Pinpoint the cell where the given text exists, returning its (X, Y) midpoint coordinate. 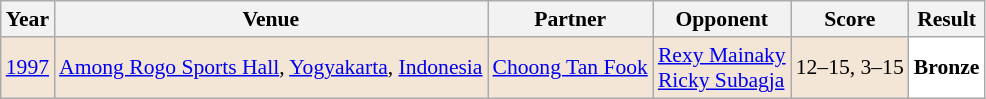
Bronze (947, 68)
Year (28, 19)
Venue (270, 19)
Rexy Mainaky Ricky Subagja (722, 68)
12–15, 3–15 (850, 68)
Result (947, 19)
Choong Tan Fook (570, 68)
Among Rogo Sports Hall, Yogyakarta, Indonesia (270, 68)
Partner (570, 19)
1997 (28, 68)
Score (850, 19)
Opponent (722, 19)
